Return the [x, y] coordinate for the center point of the cell that contains the specified text.  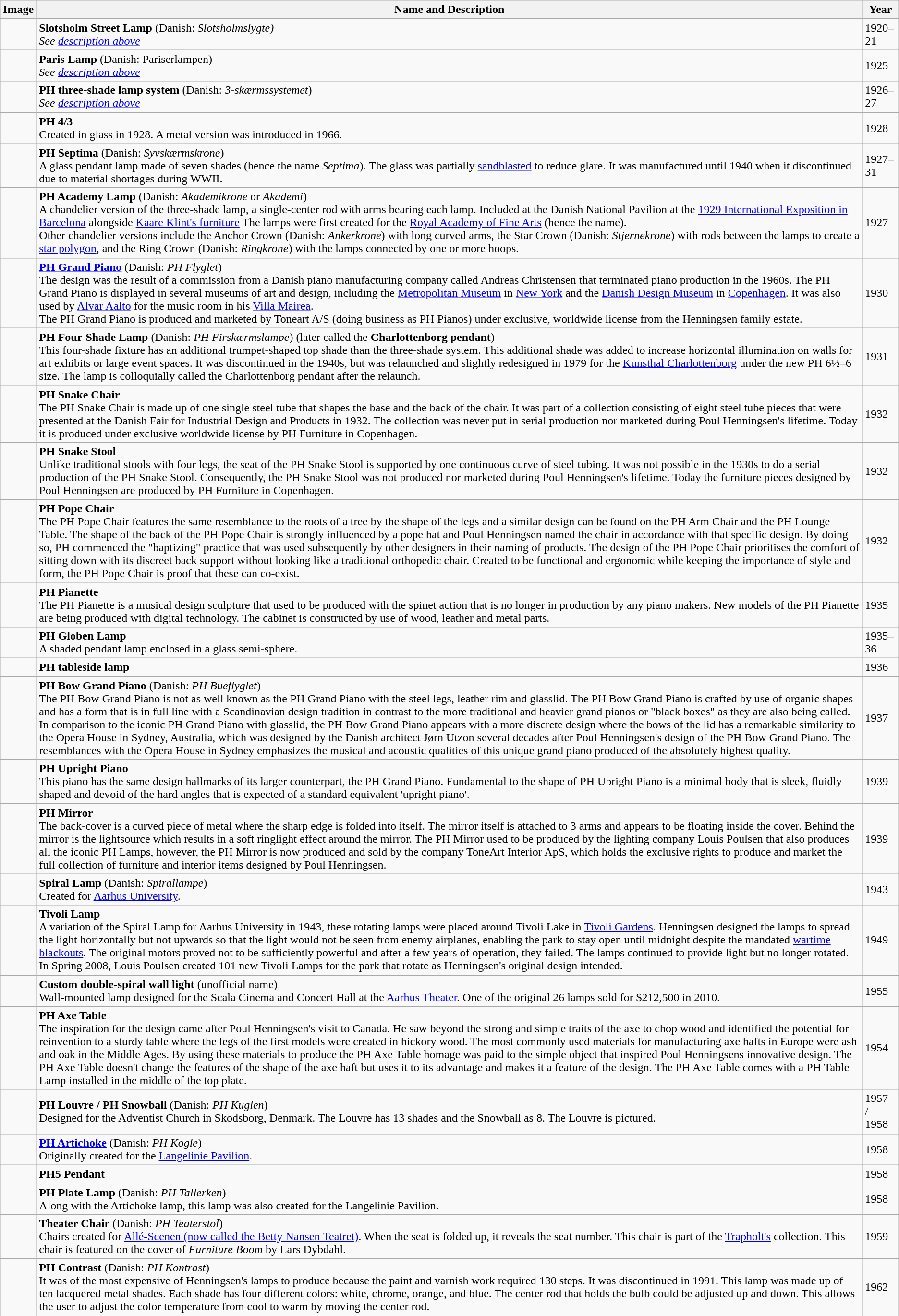
1959 [881, 1236]
PH tableside lamp [449, 667]
1920–21 [881, 35]
PH Globen LampA shaded pendant lamp enclosed in a glass semi-sphere. [449, 642]
1927–31 [881, 166]
PH Plate Lamp (Danish: PH Tallerken)Along with the Artichoke lamp, this lamp was also created for the Langelinie Pavilion. [449, 1198]
PH5 Pendant [449, 1174]
1925 [881, 65]
1935 [881, 605]
1962 [881, 1287]
1927 [881, 223]
Spiral Lamp (Danish: Spirallampe)Created for Aarhus University. [449, 889]
Name and Description [449, 10]
PH 4/3Created in glass in 1928. A metal version was introduced in 1966. [449, 128]
PH three-shade lamp system (Danish: 3-skærmssystemet)See description above [449, 97]
1935–36 [881, 642]
1931 [881, 356]
PH Artichoke (Danish: PH Kogle)Originally created for the Langelinie Pavilion. [449, 1149]
1926–27 [881, 97]
Year [881, 10]
Slotsholm Street Lamp (Danish: Slotsholmslygte)See description above [449, 35]
1937 [881, 718]
1936 [881, 667]
1949 [881, 940]
Image [18, 10]
1954 [881, 1048]
1928 [881, 128]
1957/1958 [881, 1111]
1930 [881, 293]
Paris Lamp (Danish: Pariserlampen)See description above [449, 65]
1943 [881, 889]
1955 [881, 991]
